Capture the cell that displays the provided text and extract its (X, Y) central coordinate. 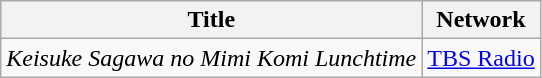
Title (212, 20)
Keisuke Sagawa no Mimi Komi Lunchtime (212, 58)
TBS Radio (481, 58)
Network (481, 20)
